Locate the cell with the specified text and output its [x, y] center coordinate. 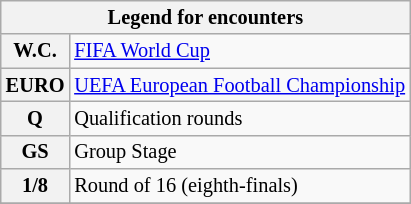
Q [36, 118]
FIFA World Cup [240, 51]
Round of 16 (eighth-finals) [240, 186]
EURO [36, 85]
UEFA European Football Championship [240, 85]
W.C. [36, 51]
Legend for encounters [206, 17]
GS [36, 152]
1/8 [36, 186]
Group Stage [240, 152]
Qualification rounds [240, 118]
